Locate the cell with the specified text and output its [x, y] center coordinate. 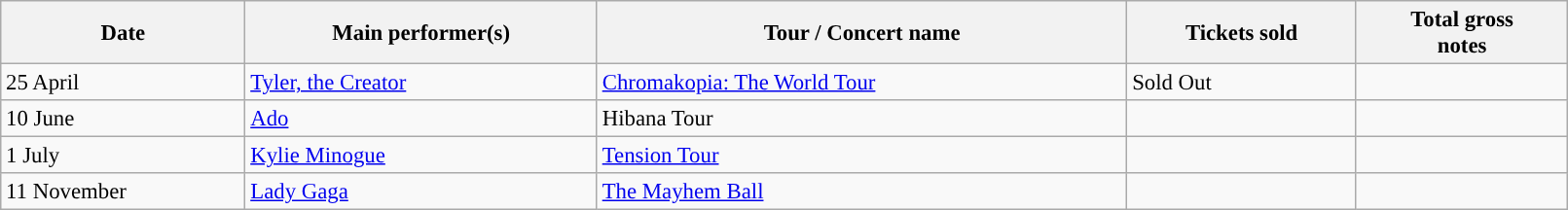
Tour / Concert name [861, 33]
Ado [420, 119]
Tension Tour [861, 156]
10 June [123, 119]
Chromakopia: The World Tour [861, 83]
Tyler, the Creator [420, 83]
Date [123, 33]
Tickets sold [1242, 33]
Total grossnotes [1462, 33]
Hibana Tour [861, 119]
11 November [123, 192]
The Mayhem Ball [861, 192]
25 April [123, 83]
Lady Gaga [420, 192]
1 July [123, 156]
Kylie Minogue [420, 156]
Sold Out [1242, 83]
Main performer(s) [420, 33]
